Return the [x, y] coordinate for the center point of the cell that contains the specified text.  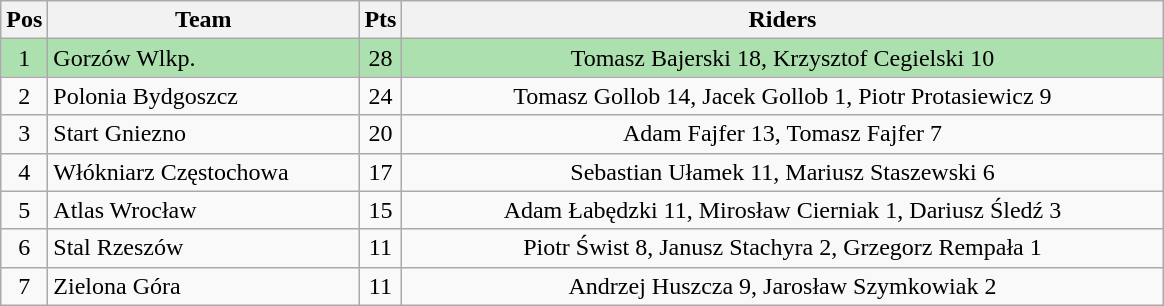
Tomasz Gollob 14, Jacek Gollob 1, Piotr Protasiewicz 9 [782, 96]
2 [24, 96]
20 [380, 134]
6 [24, 248]
3 [24, 134]
Atlas Wrocław [204, 210]
Polonia Bydgoszcz [204, 96]
Gorzów Wlkp. [204, 58]
Adam Fajfer 13, Tomasz Fajfer 7 [782, 134]
Start Gniezno [204, 134]
Adam Łabędzki 11, Mirosław Cierniak 1, Dariusz Śledź 3 [782, 210]
Pts [380, 20]
Tomasz Bajerski 18, Krzysztof Cegielski 10 [782, 58]
15 [380, 210]
Sebastian Ułamek 11, Mariusz Staszewski 6 [782, 172]
Zielona Góra [204, 286]
Pos [24, 20]
1 [24, 58]
28 [380, 58]
Piotr Świst 8, Janusz Stachyra 2, Grzegorz Rempała 1 [782, 248]
24 [380, 96]
5 [24, 210]
Andrzej Huszcza 9, Jarosław Szymkowiak 2 [782, 286]
Włókniarz Częstochowa [204, 172]
4 [24, 172]
17 [380, 172]
Team [204, 20]
Stal Rzeszów [204, 248]
7 [24, 286]
Riders [782, 20]
